Locate the cell with the specified text and output its (X, Y) center coordinate. 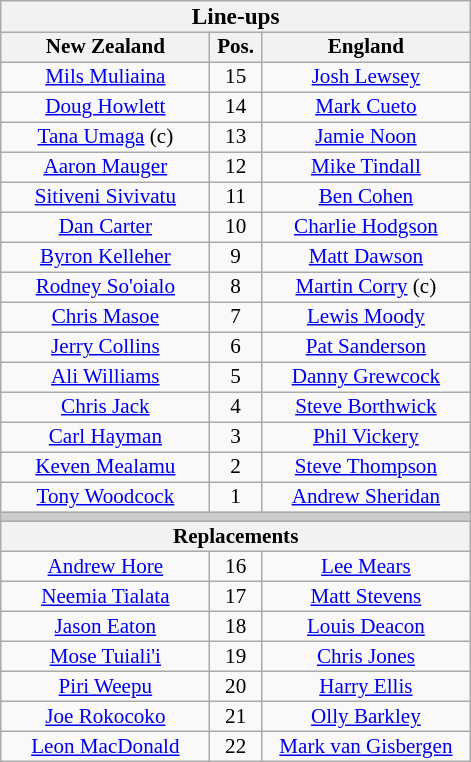
Keven Mealamu (105, 467)
Neemia Tialata (105, 597)
Ben Cohen (366, 197)
Sitiveni Sivivatu (105, 197)
Steve Borthwick (366, 407)
10 (236, 227)
Matt Stevens (366, 597)
Mike Tindall (366, 167)
Harry Ellis (366, 687)
Martin Corry (c) (366, 287)
14 (236, 107)
Leon MacDonald (105, 747)
3 (236, 437)
17 (236, 597)
Matt Dawson (366, 257)
15 (236, 77)
1 (236, 497)
21 (236, 717)
5 (236, 377)
Line-ups (236, 16)
Mils Muliaina (105, 77)
13 (236, 137)
Doug Howlett (105, 107)
Danny Grewcock (366, 377)
Lewis Moody (366, 317)
New Zealand (105, 47)
Pat Sanderson (366, 347)
22 (236, 747)
6 (236, 347)
Jason Eaton (105, 627)
Ali Williams (105, 377)
Charlie Hodgson (366, 227)
Piri Weepu (105, 687)
19 (236, 657)
Chris Masoe (105, 317)
Jerry Collins (105, 347)
Aaron Mauger (105, 167)
2 (236, 467)
Jamie Noon (366, 137)
Mose Tuiali'i (105, 657)
8 (236, 287)
Andrew Hore (105, 567)
Phil Vickery (366, 437)
Rodney So'oialo (105, 287)
Replacements (236, 537)
7 (236, 317)
England (366, 47)
Chris Jack (105, 407)
11 (236, 197)
Steve Thompson (366, 467)
Joe Rokocoko (105, 717)
Byron Kelleher (105, 257)
Dan Carter (105, 227)
9 (236, 257)
Andrew Sheridan (366, 497)
4 (236, 407)
Pos. (236, 47)
Mark van Gisbergen (366, 747)
Chris Jones (366, 657)
16 (236, 567)
Louis Deacon (366, 627)
Carl Hayman (105, 437)
12 (236, 167)
Tony Woodcock (105, 497)
Tana Umaga (c) (105, 137)
Lee Mears (366, 567)
Mark Cueto (366, 107)
18 (236, 627)
20 (236, 687)
Josh Lewsey (366, 77)
Olly Barkley (366, 717)
